Return (x, y) of the center of cell containing provided text 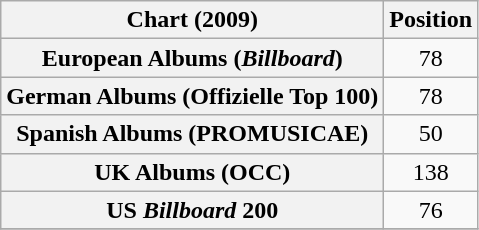
US Billboard 200 (192, 210)
German Albums (Offizielle Top 100) (192, 96)
Position (431, 20)
UK Albums (OCC) (192, 172)
Spanish Albums (PROMUSICAE) (192, 134)
50 (431, 134)
76 (431, 210)
138 (431, 172)
European Albums (Billboard) (192, 58)
Chart (2009) (192, 20)
